Identify which cell holds the provided text, then report its [x, y] central coordinate. 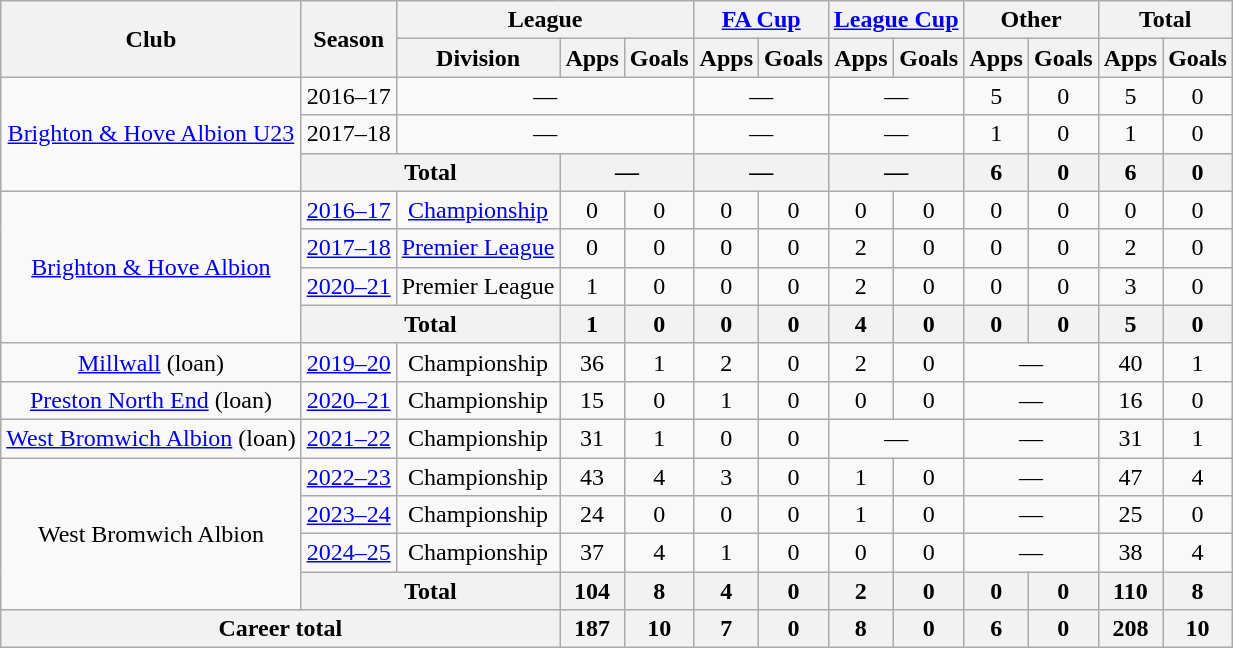
League [545, 20]
25 [1130, 515]
2024–25 [348, 553]
West Bromwich Albion (loan) [151, 438]
47 [1130, 477]
24 [592, 515]
40 [1130, 362]
37 [592, 553]
15 [592, 400]
187 [592, 629]
Brighton & Hove Albion [151, 267]
League Cup [896, 20]
208 [1130, 629]
Preston North End (loan) [151, 400]
2022–23 [348, 477]
Millwall (loan) [151, 362]
110 [1130, 591]
Brighton & Hove Albion U23 [151, 134]
2019–20 [348, 362]
Other [1031, 20]
2021–22 [348, 438]
36 [592, 362]
38 [1130, 553]
2023–24 [348, 515]
Club [151, 39]
104 [592, 591]
7 [726, 629]
Division [478, 58]
16 [1130, 400]
FA Cup [761, 20]
Season [348, 39]
West Bromwich Albion [151, 534]
43 [592, 477]
Career total [280, 629]
